Detect which cell encompasses the target text, then output its [X, Y] center coordinate. 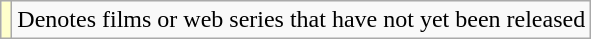
Denotes films or web series that have not yet been released [302, 20]
